Output the (X, Y) coordinate of the center of the cell containing the given text.  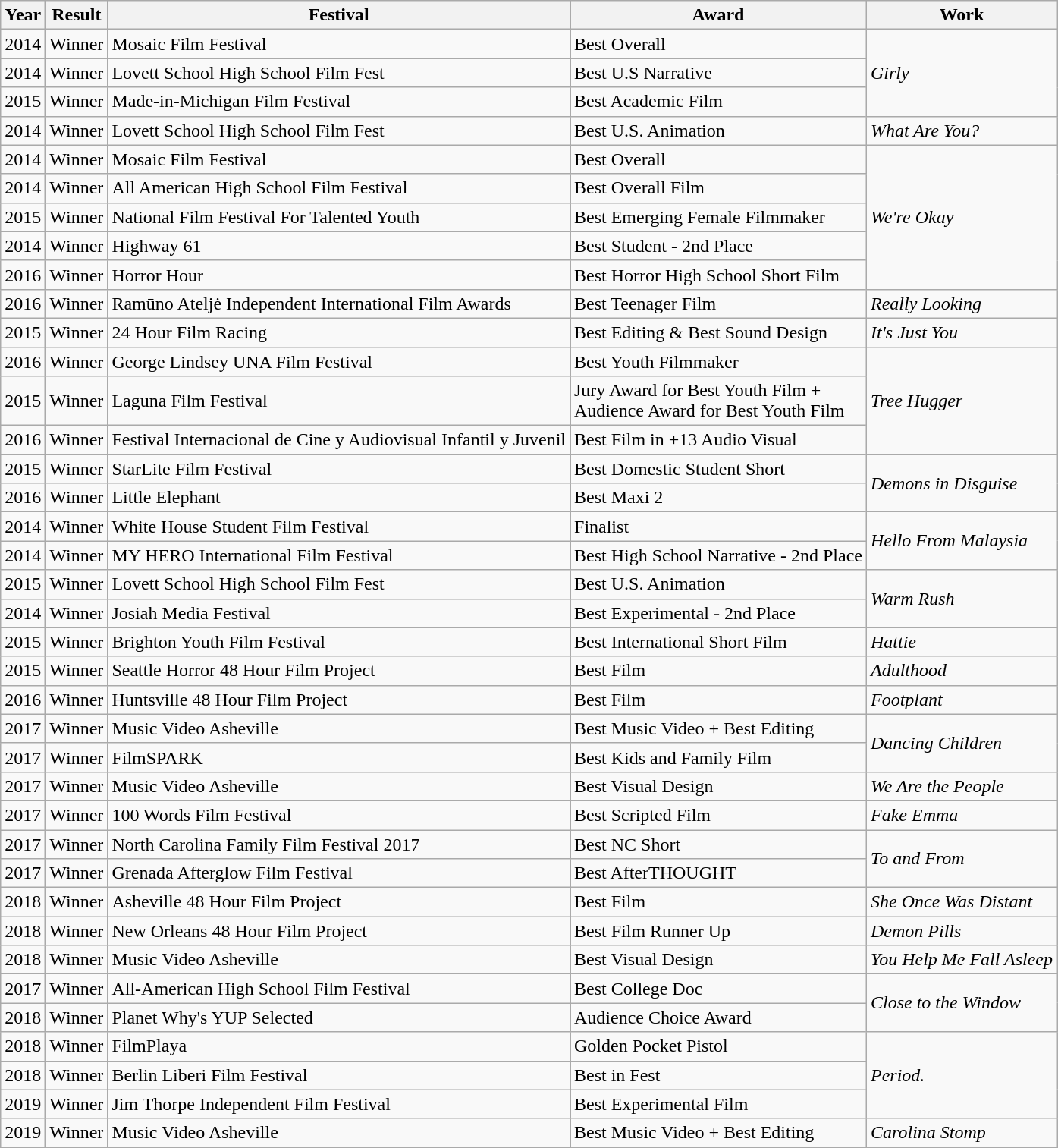
Best High School Narrative - 2nd Place (719, 555)
Best Youth Filmmaker (719, 362)
Huntsville 48 Hour Film Project (339, 700)
Best Domestic Student Short (719, 469)
Festival (339, 15)
Best Teenager Film (719, 304)
Award (719, 15)
To and From (962, 859)
You Help Me Fall Asleep (962, 960)
She Once Was Distant (962, 902)
Best Experimental - 2nd Place (719, 613)
George Lindsey UNA Film Festival (339, 362)
StarLite Film Festival (339, 469)
White House Student Film Festival (339, 527)
MY HERO International Film Festival (339, 555)
Best Student - 2nd Place (719, 246)
Best Horror High School Short Film (719, 275)
All American High School Film Festival (339, 188)
Best AfterTHOUGHT (719, 873)
Brighton Youth Film Festival (339, 642)
24 Hour Film Racing (339, 332)
Asheville 48 Hour Film Project (339, 902)
Hello From Malaysia (962, 541)
Adulthood (962, 671)
Warm Rush (962, 599)
Best Film Runner Up (719, 931)
All-American High School Film Festival (339, 989)
Best Maxi 2 (719, 498)
Dancing Children (962, 743)
FilmPlaya (339, 1046)
Jim Thorpe Independent Film Festival (339, 1104)
Seattle Horror 48 Hour Film Project (339, 671)
Result (77, 15)
Highway 61 (339, 246)
Work (962, 15)
North Carolina Family Film Festival 2017 (339, 844)
Best Experimental Film (719, 1104)
Best Academic Film (719, 102)
What Are You? (962, 131)
Little Elephant (339, 498)
Period. (962, 1075)
100 Words Film Festival (339, 815)
New Orleans 48 Hour Film Project (339, 931)
Hattie (962, 642)
Planet Why's YUP Selected (339, 1017)
Girly (962, 73)
National Film Festival For Talented Youth (339, 217)
Festival Internacional de Cine y Audiovisual Infantil y Juvenil (339, 440)
We Are the People (962, 786)
Close to the Window (962, 1003)
Laguna Film Festival (339, 401)
Really Looking (962, 304)
Grenada Afterglow Film Festival (339, 873)
Best Overall Film (719, 188)
Best Editing & Best Sound Design (719, 332)
Best NC Short (719, 844)
Jury Award for Best Youth Film +Audience Award for Best Youth Film (719, 401)
Year (23, 15)
Best College Doc (719, 989)
Horror Hour (339, 275)
Audience Choice Award (719, 1017)
Best International Short Film (719, 642)
Best Emerging Female Filmmaker (719, 217)
Fake Emma (962, 815)
Carolina Stomp (962, 1133)
Demon Pills (962, 931)
Golden Pocket Pistol (719, 1046)
Footplant (962, 700)
Finalist (719, 527)
Berlin Liberi Film Festival (339, 1075)
We're Okay (962, 217)
FilmSPARK (339, 757)
It's Just You (962, 332)
Best Film in +13 Audio Visual (719, 440)
Demons in Disguise (962, 483)
Best Scripted Film (719, 815)
Best U.S Narrative (719, 73)
Best Kids and Family Film (719, 757)
Ramūno Ateljė Independent International Film Awards (339, 304)
Made-in-Michigan Film Festival (339, 102)
Josiah Media Festival (339, 613)
Tree Hugger (962, 401)
Best in Fest (719, 1075)
